Provide the (x, y) coordinate of the cell's center where the given text is located.  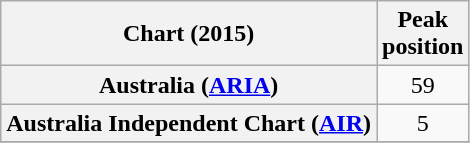
Chart (2015) (189, 34)
Australia Independent Chart (AIR) (189, 123)
Peakposition (423, 34)
Australia (ARIA) (189, 85)
5 (423, 123)
59 (423, 85)
